Find where the given text appears and provide that cell's center as [x, y] coordinate. 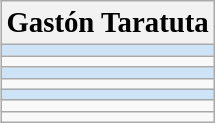
Gastón Taratuta [108, 23]
